Output the [X, Y] coordinate of the center of the cell containing the given text.  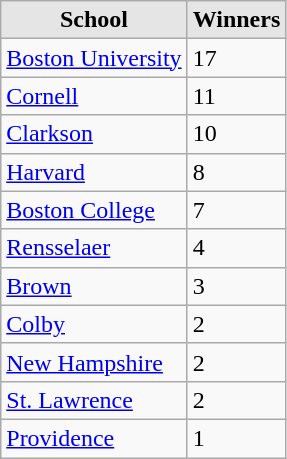
School [94, 20]
Clarkson [94, 134]
Harvard [94, 172]
4 [236, 248]
3 [236, 286]
Colby [94, 324]
1 [236, 438]
Cornell [94, 96]
17 [236, 58]
Winners [236, 20]
Brown [94, 286]
New Hampshire [94, 362]
8 [236, 172]
Boston College [94, 210]
11 [236, 96]
10 [236, 134]
St. Lawrence [94, 400]
Providence [94, 438]
Rensselaer [94, 248]
7 [236, 210]
Boston University [94, 58]
